Identify which cell holds the provided text, then report its [x, y] central coordinate. 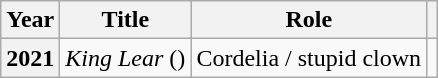
Title [126, 20]
Role [309, 20]
Cordelia / stupid clown [309, 58]
King Lear () [126, 58]
Year [30, 20]
2021 [30, 58]
